Capture the cell that displays the provided text and extract its [X, Y] central coordinate. 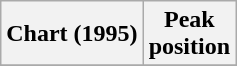
Chart (1995) [72, 34]
Peakposition [189, 34]
